Locate the cell with the specified text and output its [X, Y] center coordinate. 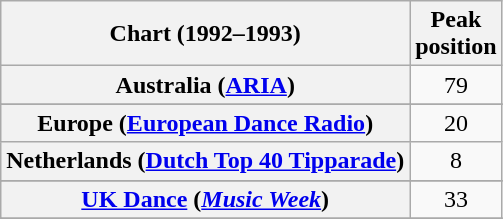
Netherlands (Dutch Top 40 Tipparade) [206, 161]
Europe (European Dance Radio) [206, 123]
8 [456, 161]
Chart (1992–1993) [206, 34]
20 [456, 123]
33 [456, 199]
UK Dance (Music Week) [206, 199]
79 [456, 85]
Peakposition [456, 34]
Australia (ARIA) [206, 85]
